Return the (x, y) coordinate for the center point of the cell that contains the specified text.  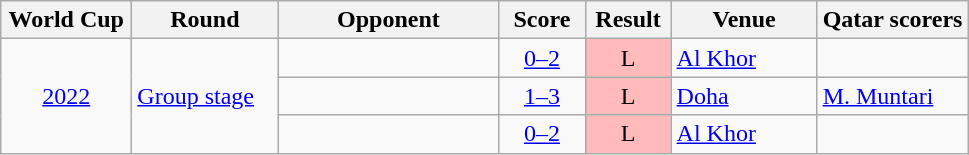
Qatar scorers (892, 20)
2022 (66, 96)
1–3 (542, 96)
M. Muntari (892, 96)
Opponent (388, 20)
Doha (744, 96)
Venue (744, 20)
Group stage (205, 96)
Round (205, 20)
Result (628, 20)
World Cup (66, 20)
Score (542, 20)
